Extract the [X, Y] coordinate from the center of the cell holding the provided text.  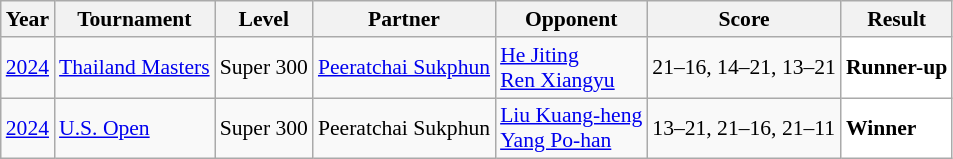
Score [744, 19]
Year [28, 19]
Opponent [571, 19]
Liu Kuang-heng Yang Po-han [571, 128]
He Jiting Ren Xiangyu [571, 68]
U.S. Open [134, 128]
Thailand Masters [134, 68]
Winner [896, 128]
Level [264, 19]
21–16, 14–21, 13–21 [744, 68]
Partner [404, 19]
Tournament [134, 19]
Runner-up [896, 68]
Result [896, 19]
13–21, 21–16, 21–11 [744, 128]
